From the cell containing the given text, extract its center point as (X, Y) coordinate. 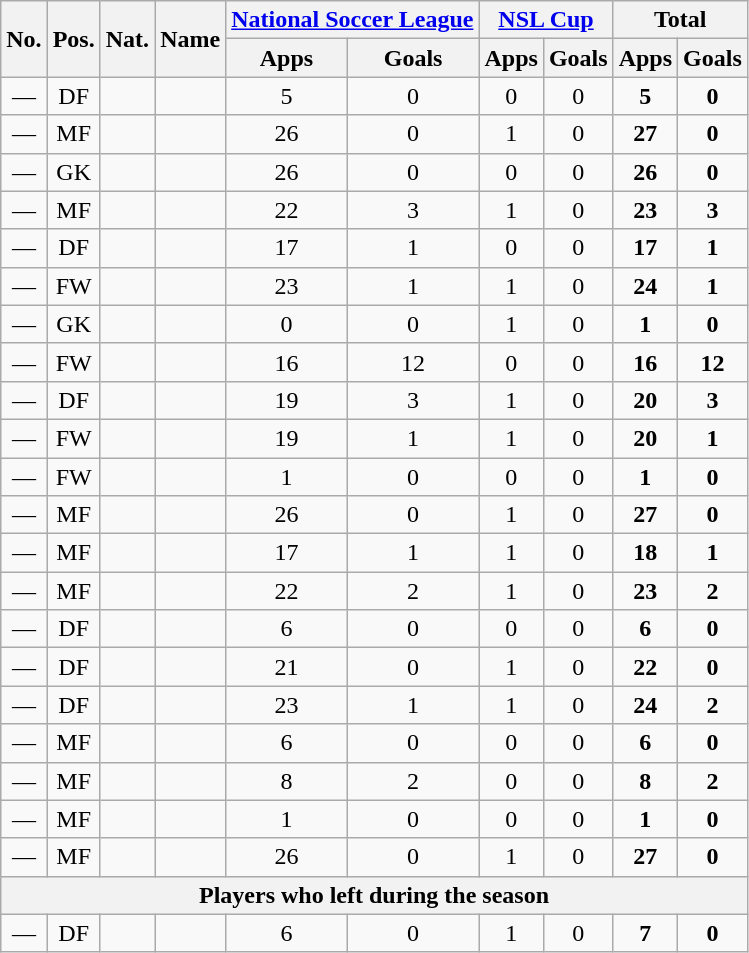
Pos. (74, 39)
No. (24, 39)
Name (190, 39)
National Soccer League (352, 20)
21 (287, 667)
7 (645, 933)
Nat. (127, 39)
18 (645, 553)
NSL Cup (546, 20)
Players who left during the season (374, 895)
Total (680, 20)
